Find where the given text appears and provide that cell's center as (x, y) coordinate. 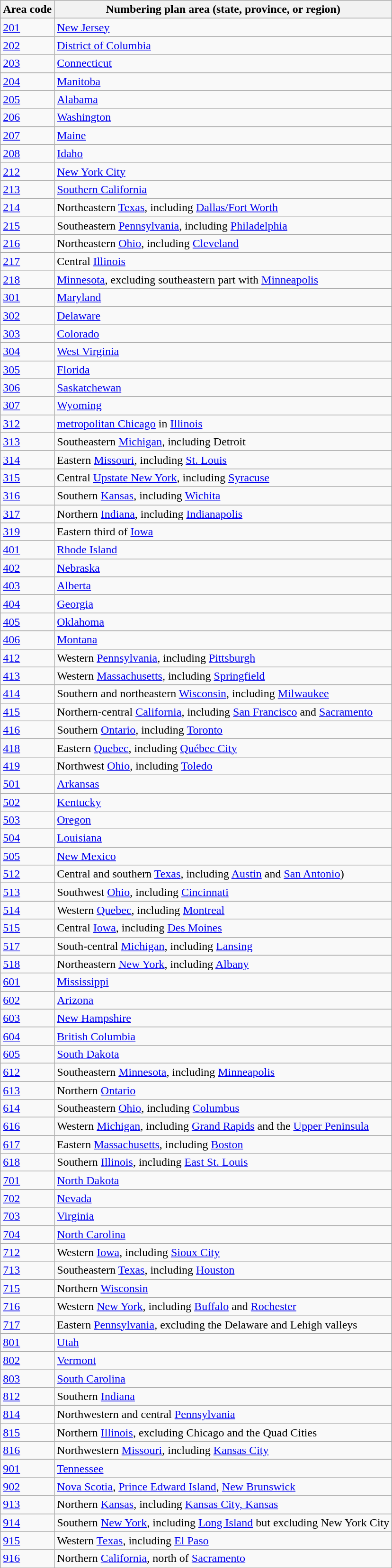
403 (27, 586)
Louisiana (223, 838)
Southern Indiana (223, 1397)
212 (27, 171)
303 (27, 334)
512 (27, 874)
Eastern Massachusetts, including Boston (223, 1144)
Vermont (223, 1360)
404 (27, 604)
515 (27, 928)
717 (27, 1324)
Arizona (223, 1000)
Northern-central California, including San Francisco and Sacramento (223, 712)
North Dakota (223, 1180)
915 (27, 1541)
North Carolina (223, 1234)
715 (27, 1288)
Virginia (223, 1216)
902 (27, 1487)
Delaware (223, 316)
Northern Ontario (223, 1090)
Florida (223, 370)
218 (27, 280)
Southeastern Minnesota, including Minneapolis (223, 1072)
503 (27, 820)
616 (27, 1126)
207 (27, 135)
916 (27, 1559)
Southern New York, including Long Island but excluding New York City (223, 1523)
Southeastern Texas, including Houston (223, 1270)
205 (27, 99)
Alabama (223, 99)
Saskatchewan (223, 388)
Northeastern Texas, including Dallas/Fort Worth (223, 207)
Northern Illinois, excluding Chicago and the Quad Cities (223, 1433)
317 (27, 514)
Western Massachusetts, including Springfield (223, 676)
South Carolina (223, 1379)
418 (27, 748)
319 (27, 532)
605 (27, 1054)
518 (27, 964)
217 (27, 262)
617 (27, 1144)
602 (27, 1000)
Northwest Ohio, including Toledo (223, 766)
Nebraska (223, 568)
301 (27, 298)
502 (27, 802)
Western Iowa, including Sioux City (223, 1252)
South-central Michigan, including Lansing (223, 946)
913 (27, 1505)
801 (27, 1342)
Maryland (223, 298)
New Mexico (223, 856)
Southwest Ohio, including Cincinnati (223, 892)
Wyoming (223, 406)
802 (27, 1360)
815 (27, 1433)
Southeastern Michigan, including Detroit (223, 442)
District of Columbia (223, 45)
Central Iowa, including Des Moines (223, 928)
215 (27, 226)
Maine (223, 135)
603 (27, 1018)
402 (27, 568)
716 (27, 1306)
204 (27, 81)
713 (27, 1270)
Northern Indiana, including Indianapolis (223, 514)
702 (27, 1198)
Nevada (223, 1198)
504 (27, 838)
New Hampshire (223, 1018)
Alberta (223, 586)
Tennessee (223, 1469)
Southern Illinois, including East St. Louis (223, 1162)
315 (27, 478)
Western Texas, including El Paso (223, 1541)
206 (27, 117)
313 (27, 442)
202 (27, 45)
Northern California, north of Sacramento (223, 1559)
213 (27, 189)
Eastern Pennsylvania, excluding the Delaware and Lehigh valleys (223, 1324)
405 (27, 622)
Numbering plan area (state, province, or region) (223, 9)
Western Quebec, including Montreal (223, 910)
Georgia (223, 604)
406 (27, 640)
Utah (223, 1342)
Western Pennsylvania, including Pittsburgh (223, 658)
Arkansas (223, 784)
Area code (27, 9)
Western Michigan, including Grand Rapids and the Upper Peninsula (223, 1126)
Oklahoma (223, 622)
701 (27, 1180)
South Dakota (223, 1054)
214 (27, 207)
415 (27, 712)
Southeastern Ohio, including Columbus (223, 1108)
901 (27, 1469)
812 (27, 1397)
Eastern third of Iowa (223, 532)
Southern Ontario, including Toronto (223, 730)
316 (27, 496)
312 (27, 424)
metropolitan Chicago in Illinois (223, 424)
604 (27, 1036)
914 (27, 1523)
612 (27, 1072)
Central and southern Texas, including Austin and San Antonio) (223, 874)
208 (27, 153)
Washington (223, 117)
Central Upstate New York, including Syracuse (223, 478)
Southeastern Pennsylvania, including Philadelphia (223, 226)
Montana (223, 640)
New Jersey (223, 27)
Southern Kansas, including Wichita (223, 496)
601 (27, 982)
304 (27, 352)
803 (27, 1379)
413 (27, 676)
Rhode Island (223, 550)
306 (27, 388)
816 (27, 1451)
703 (27, 1216)
307 (27, 406)
Mississippi (223, 982)
Minnesota, excluding southeastern part with Minneapolis (223, 280)
203 (27, 63)
Southern California (223, 189)
Northeastern New York, including Albany (223, 964)
416 (27, 730)
Northwestern Missouri, including Kansas City (223, 1451)
513 (27, 892)
Eastern Missouri, including St. Louis (223, 460)
401 (27, 550)
British Columbia (223, 1036)
Central Illinois (223, 262)
Western New York, including Buffalo and Rochester (223, 1306)
501 (27, 784)
613 (27, 1090)
Oregon (223, 820)
412 (27, 658)
302 (27, 316)
Northwestern and central Pennsylvania (223, 1415)
712 (27, 1252)
Eastern Quebec, including Québec City (223, 748)
314 (27, 460)
West Virginia (223, 352)
618 (27, 1162)
Southern and northeastern Wisconsin, including Milwaukee (223, 694)
814 (27, 1415)
Kentucky (223, 802)
704 (27, 1234)
614 (27, 1108)
Northern Wisconsin (223, 1288)
305 (27, 370)
505 (27, 856)
Northeastern Ohio, including Cleveland (223, 244)
419 (27, 766)
Colorado (223, 334)
216 (27, 244)
Connecticut (223, 63)
514 (27, 910)
414 (27, 694)
Manitoba (223, 81)
Idaho (223, 153)
517 (27, 946)
201 (27, 27)
New York City (223, 171)
Nova Scotia, Prince Edward Island, New Brunswick (223, 1487)
Northern Kansas, including Kansas City, Kansas (223, 1505)
